Pinpoint the cell where the given text exists, returning its (x, y) midpoint coordinate. 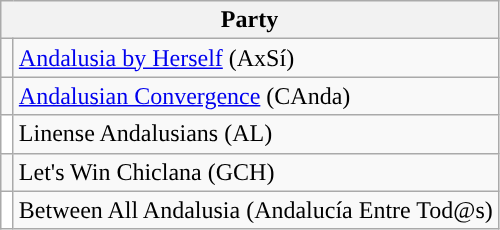
Party (250, 20)
Andalusia by Herself (AxSí) (256, 58)
Let's Win Chiclana (GCH) (256, 172)
Between All Andalusia (Andalucía Entre Tod@s) (256, 210)
Andalusian Convergence (CAnda) (256, 96)
Linense Andalusians (AL) (256, 134)
